Scan for the cell matching the given text and deliver its (x, y) coordinate at center. 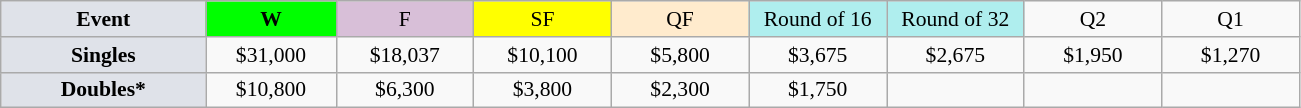
$2,675 (955, 55)
Doubles* (104, 90)
W (271, 19)
Round of 32 (955, 19)
$5,800 (680, 55)
$2,300 (680, 90)
$6,300 (405, 90)
$1,750 (818, 90)
QF (680, 19)
$10,800 (271, 90)
$3,800 (543, 90)
Round of 16 (818, 19)
$31,000 (271, 55)
$3,675 (818, 55)
F (405, 19)
Singles (104, 55)
Event (104, 19)
Q2 (1093, 19)
$10,100 (543, 55)
Q1 (1231, 19)
$18,037 (405, 55)
$1,270 (1231, 55)
$1,950 (1093, 55)
SF (543, 19)
